Determine the (x, y) coordinate at the center of the cell enclosing the given text.  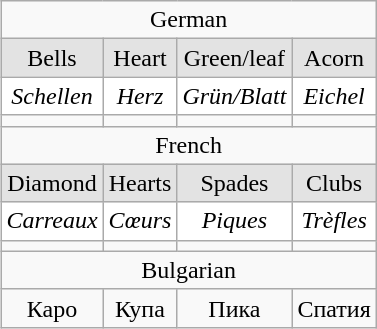
Trèfles (334, 221)
Спатия (334, 308)
French (188, 145)
Schellen (52, 96)
Green/leaf (234, 58)
Пика (234, 308)
Каро (52, 308)
Spades (234, 183)
Carreaux (52, 221)
Diamond (52, 183)
Купа (140, 308)
Piques (234, 221)
Bulgarian (188, 270)
Bells (52, 58)
Clubs (334, 183)
Cœurs (140, 221)
Heart (140, 58)
Hearts (140, 183)
Eichel (334, 96)
Herz (140, 96)
Grün/Blatt (234, 96)
Acorn (334, 58)
German (188, 20)
